Return (X, Y) of the center of cell containing provided text 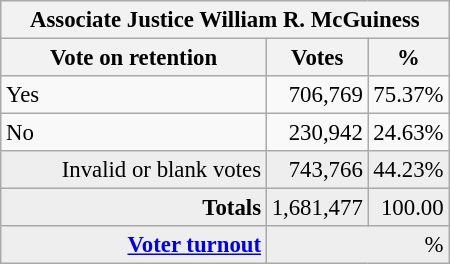
706,769 (317, 95)
Totals (134, 208)
No (134, 133)
24.63% (408, 133)
75.37% (408, 95)
Yes (134, 95)
230,942 (317, 133)
44.23% (408, 170)
100.00 (408, 208)
Associate Justice William R. McGuiness (225, 20)
1,681,477 (317, 208)
743,766 (317, 170)
Vote on retention (134, 58)
Invalid or blank votes (134, 170)
Votes (317, 58)
Voter turnout (134, 245)
